Capture the cell that displays the provided text and extract its [X, Y] central coordinate. 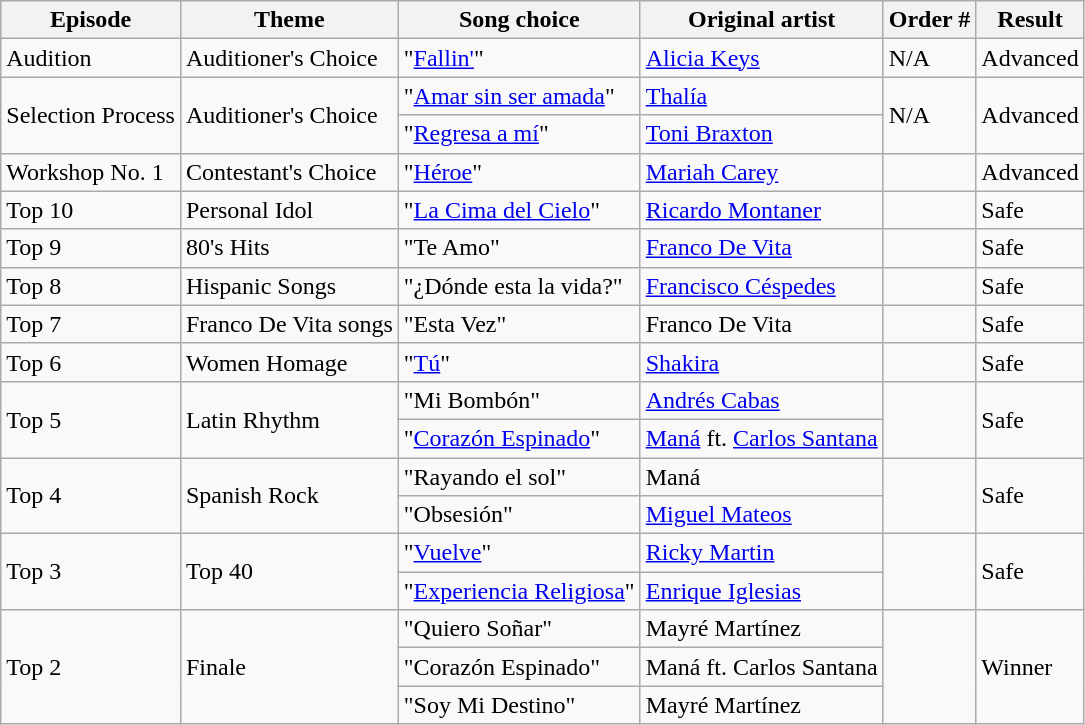
Order # [930, 20]
"Obsesión" [519, 515]
"Vuelve" [519, 553]
Spanish Rock [289, 496]
Andrés Cabas [762, 400]
Top 10 [91, 210]
Ricardo Montaner [762, 210]
Top 9 [91, 248]
Result [1030, 20]
Maná [762, 477]
"Héroe" [519, 172]
Enrique Iglesias [762, 591]
Hispanic Songs [289, 286]
"Mi Bombón" [519, 400]
"Te Amo" [519, 248]
"Regresa a mí" [519, 134]
"¿Dónde esta la vida?" [519, 286]
Alicia Keys [762, 58]
Top 7 [91, 324]
"Rayando el sol" [519, 477]
Shakira [762, 362]
Personal Idol [289, 210]
Selection Process [91, 115]
Top 4 [91, 496]
Francisco Céspedes [762, 286]
"Tú" [519, 362]
Workshop No. 1 [91, 172]
Finale [289, 667]
Top 2 [91, 667]
80's Hits [289, 248]
Toni Braxton [762, 134]
Top 8 [91, 286]
Top 5 [91, 419]
Audition [91, 58]
Miguel Mateos [762, 515]
Top 3 [91, 572]
Winner [1030, 667]
Top 40 [289, 572]
Women Homage [289, 362]
"Amar sin ser amada" [519, 96]
Theme [289, 20]
Song choice [519, 20]
Latin Rhythm [289, 419]
Thalía [762, 96]
"La Cima del Cielo" [519, 210]
Original artist [762, 20]
Ricky Martin [762, 553]
Mariah Carey [762, 172]
Episode [91, 20]
"Esta Vez" [519, 324]
"Fallin'" [519, 58]
Franco De Vita songs [289, 324]
Contestant's Choice [289, 172]
Top 6 [91, 362]
"Soy Mi Destino" [519, 705]
"Quiero Soñar" [519, 629]
"Experiencia Religiosa" [519, 591]
